Determine the (x, y) coordinate at the center of the cell enclosing the given text.  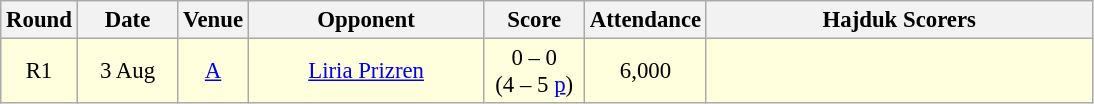
Date (128, 20)
Attendance (646, 20)
Hajduk Scorers (899, 20)
0 – 0(4 – 5 p) (534, 72)
6,000 (646, 72)
A (214, 72)
Opponent (366, 20)
Liria Prizren (366, 72)
Score (534, 20)
3 Aug (128, 72)
Venue (214, 20)
Round (39, 20)
R1 (39, 72)
